Detect which cell encompasses the target text, then output its [X, Y] center coordinate. 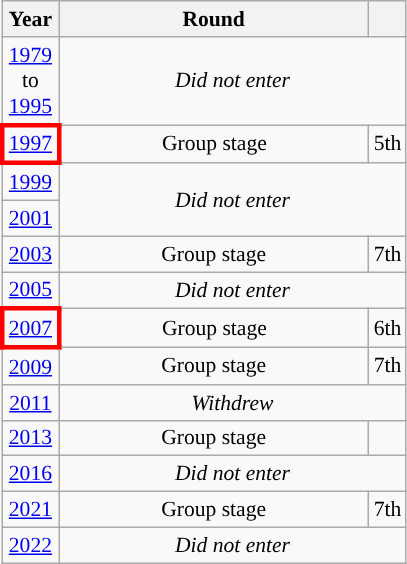
Round [214, 19]
2013 [30, 438]
2009 [30, 366]
2005 [30, 290]
1979to1995 [30, 81]
Withdrew [233, 403]
2007 [30, 328]
2003 [30, 254]
2021 [30, 510]
2011 [30, 403]
1999 [30, 182]
1997 [30, 144]
Year [30, 19]
2016 [30, 474]
6th [388, 328]
5th [388, 144]
2001 [30, 219]
2022 [30, 545]
